Scan for the cell matching the given text and deliver its (x, y) coordinate at center. 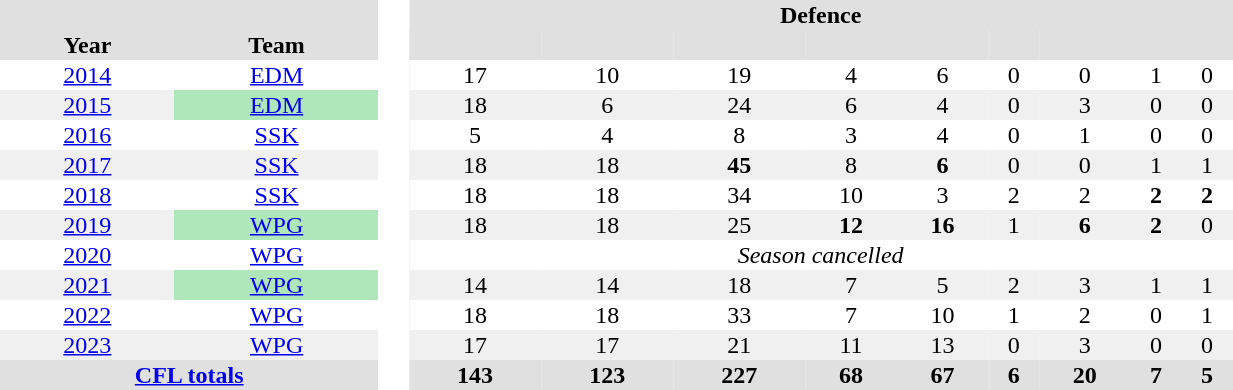
123 (607, 375)
Season cancelled (820, 255)
45 (739, 165)
24 (739, 105)
2020 (88, 255)
16 (942, 225)
Year (88, 45)
227 (739, 375)
Defence (820, 15)
2018 (88, 195)
2019 (88, 225)
12 (850, 225)
67 (942, 375)
CFL totals (189, 375)
68 (850, 375)
33 (739, 315)
143 (475, 375)
2014 (88, 75)
34 (739, 195)
2023 (88, 345)
Team (277, 45)
2016 (88, 135)
21 (739, 345)
2017 (88, 165)
20 (1084, 375)
25 (739, 225)
2022 (88, 315)
11 (850, 345)
2021 (88, 285)
13 (942, 345)
19 (739, 75)
2015 (88, 105)
